Extract the [X, Y] coordinate from the center of the cell holding the provided text.  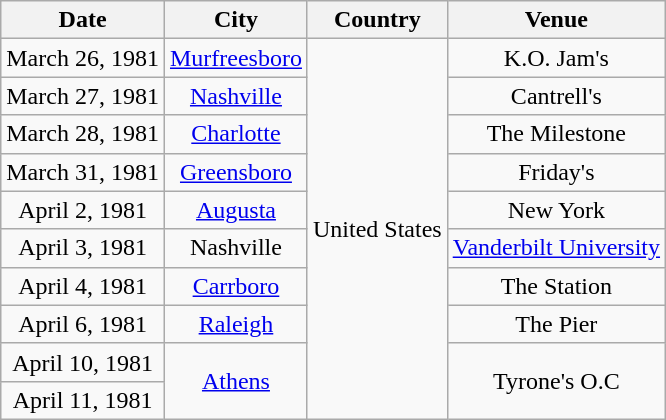
April 11, 1981 [83, 400]
Vanderbilt University [556, 248]
Tyrone's O.C [556, 381]
The Pier [556, 324]
April 3, 1981 [83, 248]
Carrboro [236, 286]
April 6, 1981 [83, 324]
New York [556, 210]
March 27, 1981 [83, 96]
Date [83, 20]
The Station [556, 286]
March 26, 1981 [83, 58]
Augusta [236, 210]
April 10, 1981 [83, 362]
March 31, 1981 [83, 172]
Venue [556, 20]
City [236, 20]
Murfreesboro [236, 58]
Cantrell's [556, 96]
Greensboro [236, 172]
Raleigh [236, 324]
The Milestone [556, 134]
K.O. Jam's [556, 58]
United States [377, 230]
April 4, 1981 [83, 286]
March 28, 1981 [83, 134]
Charlotte [236, 134]
Friday's [556, 172]
Athens [236, 381]
Country [377, 20]
April 2, 1981 [83, 210]
